Locate the cell with the specified text and output its (X, Y) center coordinate. 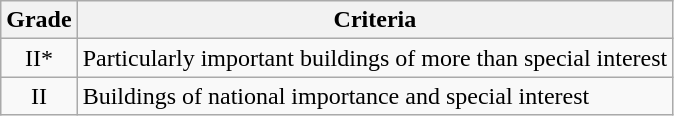
Buildings of national importance and special interest (375, 96)
Grade (39, 20)
II* (39, 58)
Criteria (375, 20)
II (39, 96)
Particularly important buildings of more than special interest (375, 58)
